Output the [x, y] coordinate of the center of the cell containing the given text.  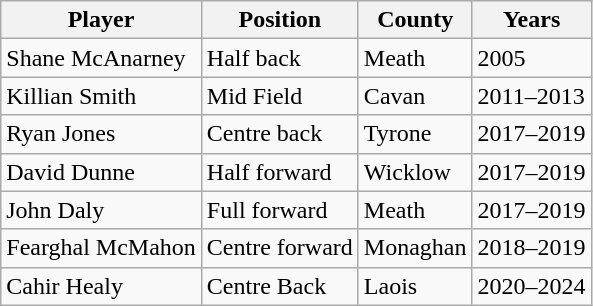
Ryan Jones [102, 134]
Wicklow [415, 172]
Player [102, 20]
Years [532, 20]
Half forward [280, 172]
Position [280, 20]
Killian Smith [102, 96]
Centre forward [280, 248]
Mid Field [280, 96]
Centre back [280, 134]
Full forward [280, 210]
Cavan [415, 96]
2011–2013 [532, 96]
Tyrone [415, 134]
Shane McAnarney [102, 58]
2020–2024 [532, 286]
Laois [415, 286]
Half back [280, 58]
John Daly [102, 210]
County [415, 20]
David Dunne [102, 172]
2005 [532, 58]
Fearghal McMahon [102, 248]
2018–2019 [532, 248]
Cahir Healy [102, 286]
Monaghan [415, 248]
Centre Back [280, 286]
